From the cell containing the given text, extract its center point as [x, y] coordinate. 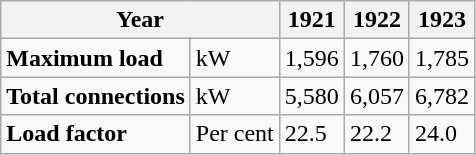
1,785 [442, 58]
Total connections [96, 96]
6,057 [376, 96]
1923 [442, 20]
1921 [312, 20]
1,760 [376, 58]
22.2 [376, 134]
6,782 [442, 96]
1922 [376, 20]
Year [140, 20]
22.5 [312, 134]
Load factor [96, 134]
Per cent [234, 134]
1,596 [312, 58]
5,580 [312, 96]
24.0 [442, 134]
Maximum load [96, 58]
